Provide the [x, y] coordinate of the cell's center where the given text is located.  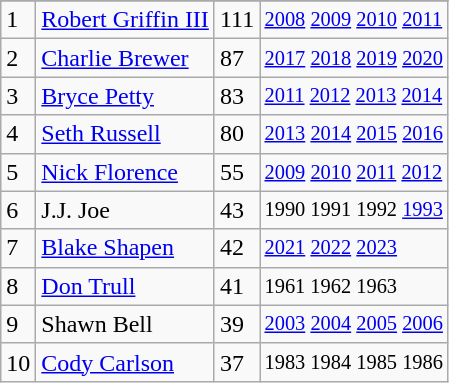
Cody Carlson [126, 362]
1983 1984 1985 1986 [354, 362]
2017 2018 2019 2020 [354, 58]
9 [18, 324]
Robert Griffin III [126, 20]
83 [236, 96]
2 [18, 58]
42 [236, 248]
7 [18, 248]
1990 1991 1992 1993 [354, 210]
2008 2009 2010 2011 [354, 20]
Nick Florence [126, 172]
39 [236, 324]
J.J. Joe [126, 210]
2011 2012 2013 2014 [354, 96]
6 [18, 210]
2003 2004 2005 2006 [354, 324]
Charlie Brewer [126, 58]
1 [18, 20]
87 [236, 58]
2021 2022 2023 [354, 248]
1961 1962 1963 [354, 286]
80 [236, 134]
5 [18, 172]
37 [236, 362]
41 [236, 286]
2013 2014 2015 2016 [354, 134]
Bryce Petty [126, 96]
Shawn Bell [126, 324]
4 [18, 134]
111 [236, 20]
55 [236, 172]
Don Trull [126, 286]
Seth Russell [126, 134]
3 [18, 96]
43 [236, 210]
2009 2010 2011 2012 [354, 172]
8 [18, 286]
10 [18, 362]
Blake Shapen [126, 248]
